Return the [X, Y] coordinate for the center point of the cell that contains the specified text.  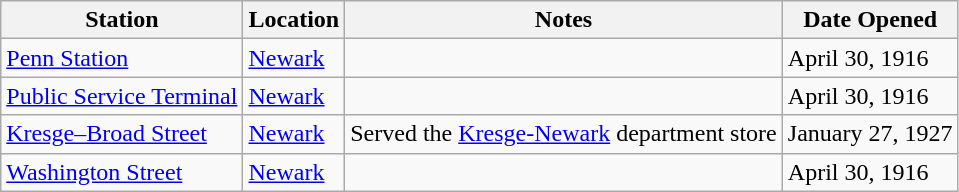
Served the Kresge-Newark department store [564, 134]
Date Opened [870, 20]
Notes [564, 20]
Location [294, 20]
Washington Street [122, 172]
Penn Station [122, 58]
Station [122, 20]
Kresge–Broad Street [122, 134]
January 27, 1927 [870, 134]
Public Service Terminal [122, 96]
